Capture the cell that displays the provided text and extract its [x, y] central coordinate. 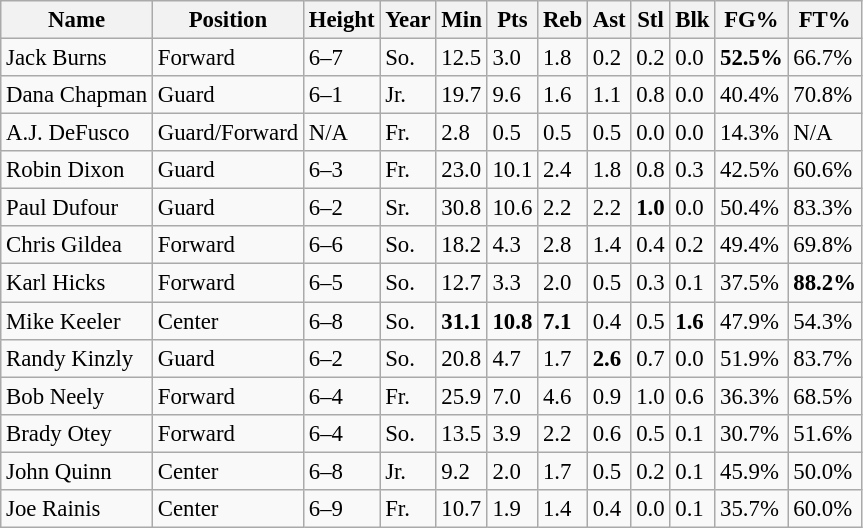
68.5% [824, 396]
Height [341, 20]
John Quinn [77, 471]
Stl [650, 20]
Ast [609, 20]
12.7 [462, 283]
49.4% [752, 245]
0.9 [609, 396]
37.5% [752, 283]
2.6 [609, 358]
Bob Neely [77, 396]
FT% [824, 20]
40.4% [752, 95]
3.0 [512, 58]
Year [408, 20]
Reb [563, 20]
Karl Hicks [77, 283]
18.2 [462, 245]
6–3 [341, 170]
10.7 [462, 509]
83.3% [824, 208]
Brady Otey [77, 433]
66.7% [824, 58]
20.8 [462, 358]
60.0% [824, 509]
10.1 [512, 170]
Joe Rainis [77, 509]
0.7 [650, 358]
23.0 [462, 170]
A.J. DeFusco [77, 133]
Jack Burns [77, 58]
45.9% [752, 471]
6–1 [341, 95]
Position [228, 20]
Min [462, 20]
1.9 [512, 509]
10.8 [512, 321]
4.6 [563, 396]
Chris Gildea [77, 245]
6–9 [341, 509]
Sr. [408, 208]
51.9% [752, 358]
Pts [512, 20]
50.4% [752, 208]
69.8% [824, 245]
7.0 [512, 396]
Blk [692, 20]
FG% [752, 20]
88.2% [824, 283]
13.5 [462, 433]
3.3 [512, 283]
Robin Dixon [77, 170]
3.9 [512, 433]
Guard/Forward [228, 133]
1.1 [609, 95]
25.9 [462, 396]
Randy Kinzly [77, 358]
6–6 [341, 245]
4.3 [512, 245]
9.6 [512, 95]
60.6% [824, 170]
47.9% [752, 321]
10.6 [512, 208]
2.4 [563, 170]
Mike Keeler [77, 321]
9.2 [462, 471]
52.5% [752, 58]
12.5 [462, 58]
51.6% [824, 433]
83.7% [824, 358]
30.7% [752, 433]
54.3% [824, 321]
6–7 [341, 58]
7.1 [563, 321]
31.1 [462, 321]
19.7 [462, 95]
4.7 [512, 358]
6–5 [341, 283]
42.5% [752, 170]
Dana Chapman [77, 95]
30.8 [462, 208]
35.7% [752, 509]
36.3% [752, 396]
14.3% [752, 133]
Name [77, 20]
70.8% [824, 95]
Paul Dufour [77, 208]
50.0% [824, 471]
